Locate the cell with the specified text and output its (x, y) center coordinate. 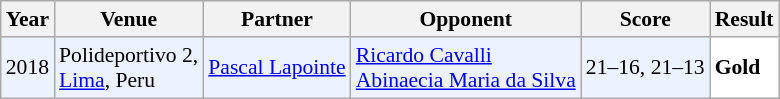
2018 (28, 68)
21–16, 21–13 (646, 68)
Pascal Lapointe (276, 68)
Ricardo Cavalli Abinaecia Maria da Silva (466, 68)
Venue (128, 19)
Opponent (466, 19)
Polideportivo 2,Lima, Peru (128, 68)
Result (744, 19)
Score (646, 19)
Partner (276, 19)
Gold (744, 68)
Year (28, 19)
